Capture the cell that displays the provided text and extract its [X, Y] central coordinate. 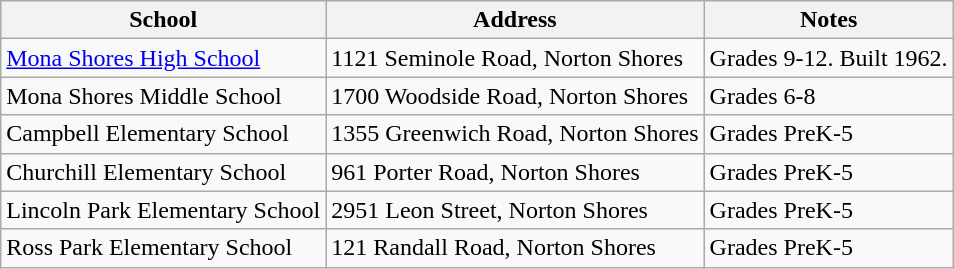
Mona Shores Middle School [164, 96]
1700 Woodside Road, Norton Shores [515, 96]
2951 Leon Street, Norton Shores [515, 210]
Grades 9-12. Built 1962. [828, 58]
School [164, 20]
1355 Greenwich Road, Norton Shores [515, 134]
Grades 6-8 [828, 96]
Notes [828, 20]
Mona Shores High School [164, 58]
Campbell Elementary School [164, 134]
Churchill Elementary School [164, 172]
Ross Park Elementary School [164, 248]
961 Porter Road, Norton Shores [515, 172]
121 Randall Road, Norton Shores [515, 248]
Address [515, 20]
1121 Seminole Road, Norton Shores [515, 58]
Lincoln Park Elementary School [164, 210]
